Return the [X, Y] coordinate for the center point of the cell that contains the specified text.  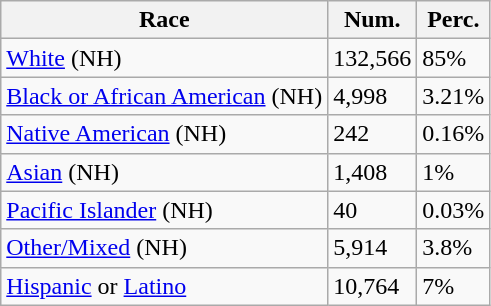
0.03% [454, 210]
Black or African American (NH) [164, 96]
Native American (NH) [164, 134]
1% [454, 172]
7% [454, 286]
0.16% [454, 134]
5,914 [372, 248]
Other/Mixed (NH) [164, 248]
85% [454, 58]
10,764 [372, 286]
Perc. [454, 20]
40 [372, 210]
3.8% [454, 248]
132,566 [372, 58]
Hispanic or Latino [164, 286]
Num. [372, 20]
1,408 [372, 172]
Asian (NH) [164, 172]
Pacific Islander (NH) [164, 210]
242 [372, 134]
White (NH) [164, 58]
4,998 [372, 96]
Race [164, 20]
3.21% [454, 96]
